Identify which cell holds the provided text, then report its [x, y] central coordinate. 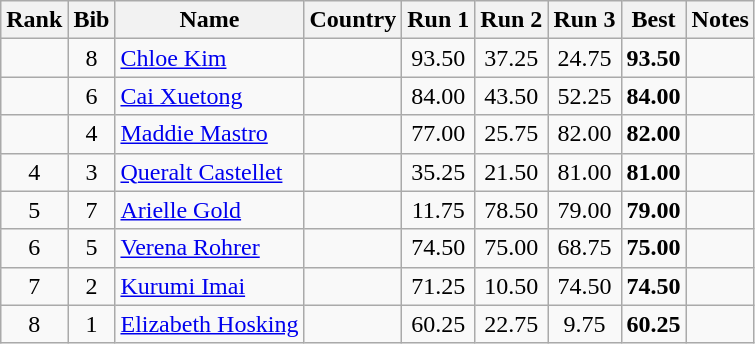
71.25 [438, 286]
11.75 [438, 210]
10.50 [512, 286]
Rank [34, 20]
Cai Xuetong [210, 96]
21.50 [512, 172]
68.75 [584, 248]
Name [210, 20]
35.25 [438, 172]
Chloe Kim [210, 58]
9.75 [584, 324]
Kurumi Imai [210, 286]
Bib [92, 20]
25.75 [512, 134]
Run 3 [584, 20]
Maddie Mastro [210, 134]
Best [654, 20]
77.00 [438, 134]
Notes [720, 20]
43.50 [512, 96]
37.25 [512, 58]
2 [92, 286]
Run 1 [438, 20]
3 [92, 172]
Arielle Gold [210, 210]
Country [353, 20]
Verena Rohrer [210, 248]
Elizabeth Hosking [210, 324]
52.25 [584, 96]
Queralt Castellet [210, 172]
78.50 [512, 210]
22.75 [512, 324]
Run 2 [512, 20]
24.75 [584, 58]
1 [92, 324]
